For the text-containing cell, return its midpoint in (X, Y) coordinate format. 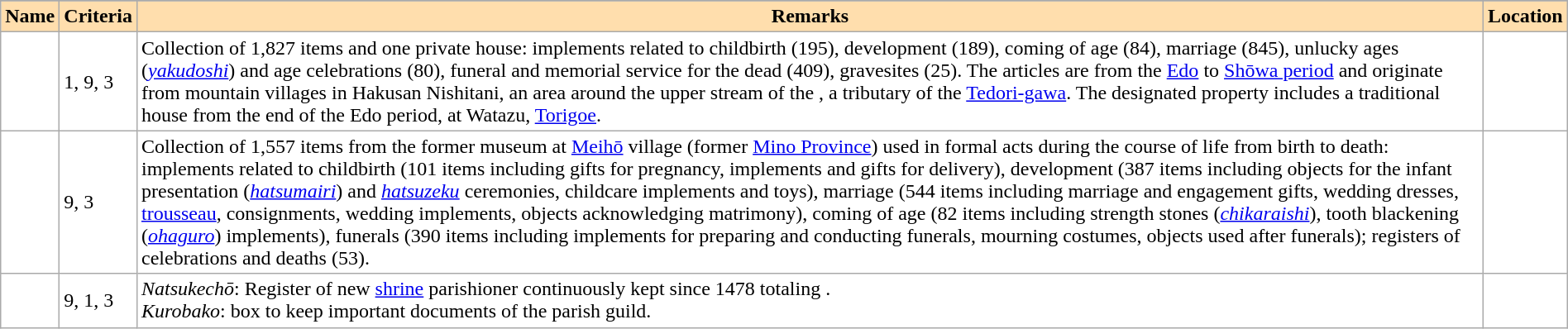
1, 9, 3 (98, 81)
Location (1526, 17)
9, 3 (98, 202)
Remarks (810, 17)
Criteria (98, 17)
9, 1, 3 (98, 301)
Natsukechō: Register of new shrine parishioner continuously kept since 1478 totaling .Kurobako: box to keep important documents of the parish guild. (810, 301)
Name (30, 17)
